From the cell containing the given text, extract its center point as [x, y] coordinate. 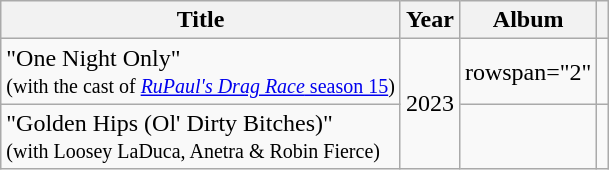
rowspan="2" [528, 72]
Year [430, 20]
"One Night Only"(with the cast of RuPaul's Drag Race season 15) [201, 72]
2023 [430, 104]
"Golden Hips (Ol' Dirty Bitches)"(with Loosey LaDuca, Anetra & Robin Fierce) [201, 136]
Title [201, 20]
Album [528, 20]
